For the text-containing cell, return its midpoint in (x, y) coordinate format. 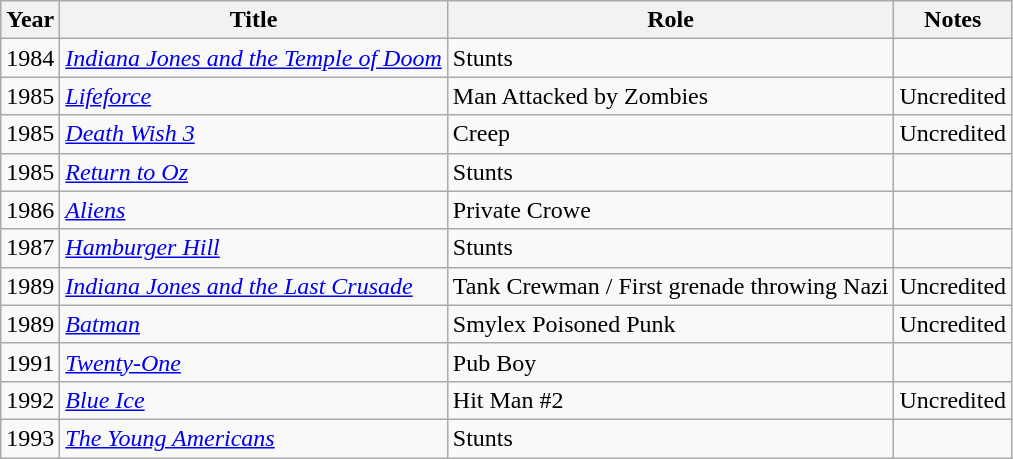
Pub Boy (670, 362)
1992 (30, 400)
1986 (30, 210)
Private Crowe (670, 210)
Return to Oz (254, 172)
Batman (254, 324)
Role (670, 20)
Lifeforce (254, 96)
1991 (30, 362)
Tank Crewman / First grenade throwing Nazi (670, 286)
Indiana Jones and the Last Crusade (254, 286)
Death Wish 3 (254, 134)
Hamburger Hill (254, 248)
Twenty-One (254, 362)
Hit Man #2 (670, 400)
Smylex Poisoned Punk (670, 324)
1993 (30, 438)
Man Attacked by Zombies (670, 96)
Notes (953, 20)
Creep (670, 134)
The Young Americans (254, 438)
Year (30, 20)
Blue Ice (254, 400)
1984 (30, 58)
Indiana Jones and the Temple of Doom (254, 58)
1987 (30, 248)
Aliens (254, 210)
Title (254, 20)
